Identify which cell holds the provided text, then report its (x, y) central coordinate. 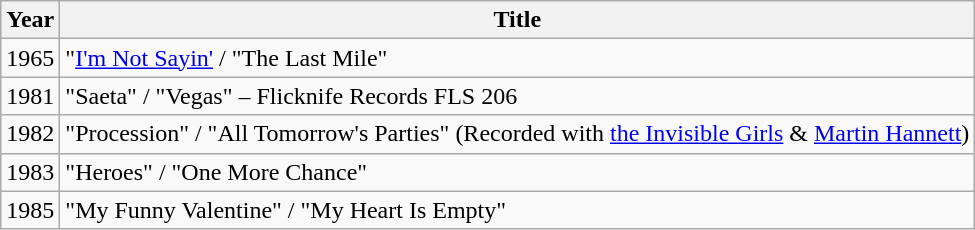
1981 (30, 96)
1985 (30, 210)
"My Funny Valentine" / "My Heart Is Empty" (518, 210)
"Heroes" / "One More Chance" (518, 172)
1982 (30, 134)
Title (518, 20)
1983 (30, 172)
1965 (30, 58)
Year (30, 20)
"I'm Not Sayin' / "The Last Mile" (518, 58)
"Procession" / "All Tomorrow's Parties" (Recorded with the Invisible Girls & Martin Hannett) (518, 134)
"Saeta" / "Vegas" – Flicknife Records FLS 206 (518, 96)
